Find where the given text appears and provide that cell's center as (x, y) coordinate. 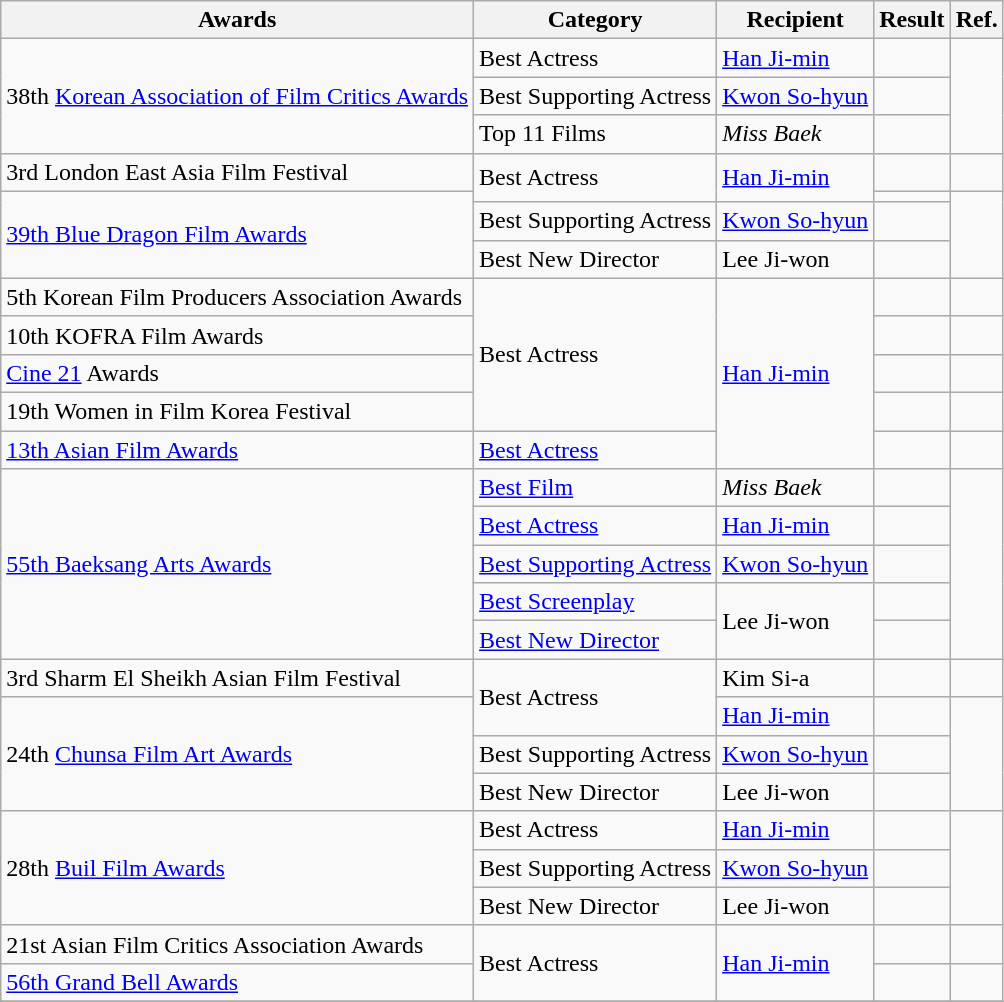
28th Buil Film Awards (238, 868)
56th Grand Bell Awards (238, 982)
Kim Si-a (796, 678)
38th Korean Association of Film Critics Awards (238, 96)
13th Asian Film Awards (238, 449)
Recipient (796, 20)
24th Chunsa Film Art Awards (238, 754)
Best Film (596, 488)
Cine 21 Awards (238, 373)
Best Screenplay (596, 602)
5th Korean Film Producers Association Awards (238, 297)
Top 11 Films (596, 134)
3rd Sharm El Sheikh Asian Film Festival (238, 678)
10th KOFRA Film Awards (238, 335)
55th Baeksang Arts Awards (238, 564)
21st Asian Film Critics Association Awards (238, 944)
Category (596, 20)
39th Blue Dragon Film Awards (238, 234)
Ref. (976, 20)
19th Women in Film Korea Festival (238, 411)
Awards (238, 20)
3rd London East Asia Film Festival (238, 172)
Result (912, 20)
